Scan for the cell matching the given text and deliver its (X, Y) coordinate at center. 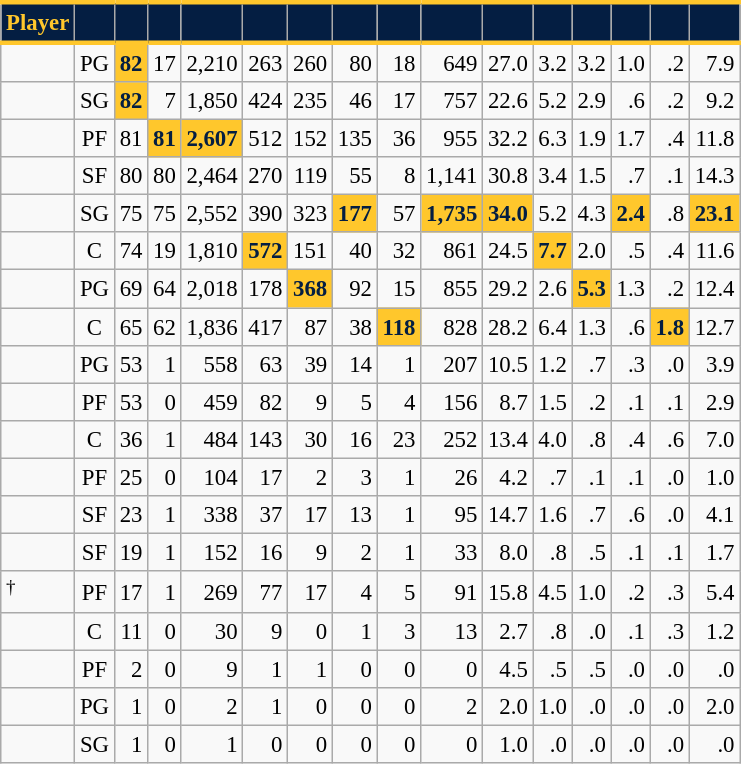
10.5 (508, 364)
235 (310, 101)
25 (130, 477)
2,210 (212, 62)
135 (354, 139)
118 (399, 327)
2.6 (552, 289)
417 (266, 327)
13.4 (508, 439)
1.6 (552, 515)
177 (354, 214)
1,836 (212, 327)
3.9 (714, 364)
649 (452, 62)
46 (354, 101)
4.3 (592, 214)
156 (452, 402)
119 (310, 176)
95 (452, 515)
4.2 (508, 477)
512 (266, 139)
69 (130, 289)
15.8 (508, 592)
22.6 (508, 101)
269 (212, 592)
11.8 (714, 139)
14.7 (508, 515)
23.1 (714, 214)
91 (452, 592)
7 (164, 101)
14.3 (714, 176)
143 (266, 439)
38 (354, 327)
7.7 (552, 251)
104 (212, 477)
151 (310, 251)
4.0 (552, 439)
955 (452, 139)
5.4 (714, 592)
1.8 (670, 327)
7.0 (714, 439)
29.2 (508, 289)
77 (266, 592)
55 (354, 176)
2,464 (212, 176)
2.7 (508, 632)
263 (266, 62)
6.3 (552, 139)
484 (212, 439)
62 (164, 327)
8.0 (508, 552)
33 (452, 552)
7.9 (714, 62)
57 (399, 214)
178 (266, 289)
87 (310, 327)
260 (310, 62)
37 (266, 515)
14 (354, 364)
424 (266, 101)
572 (266, 251)
757 (452, 101)
40 (354, 251)
1,850 (212, 101)
4.1 (714, 515)
828 (452, 327)
27.0 (508, 62)
63 (266, 364)
24.5 (508, 251)
2,607 (212, 139)
Player (38, 22)
† (38, 592)
12.7 (714, 327)
39 (310, 364)
207 (452, 364)
1,141 (452, 176)
861 (452, 251)
338 (212, 515)
64 (164, 289)
270 (266, 176)
6.4 (552, 327)
459 (212, 402)
1,810 (212, 251)
9.2 (714, 101)
1,735 (452, 214)
11.6 (714, 251)
15 (399, 289)
2,552 (212, 214)
323 (310, 214)
28.2 (508, 327)
92 (354, 289)
5.3 (592, 289)
32.2 (508, 139)
18 (399, 62)
11 (130, 632)
368 (310, 289)
12.4 (714, 289)
390 (266, 214)
3.4 (552, 176)
2,018 (212, 289)
252 (452, 439)
855 (452, 289)
26 (452, 477)
65 (130, 327)
34.0 (508, 214)
8.7 (508, 402)
30.8 (508, 176)
1.9 (592, 139)
74 (130, 251)
2.4 (630, 214)
8 (399, 176)
558 (212, 364)
32 (399, 251)
